Return [x, y] of the center of cell containing provided text 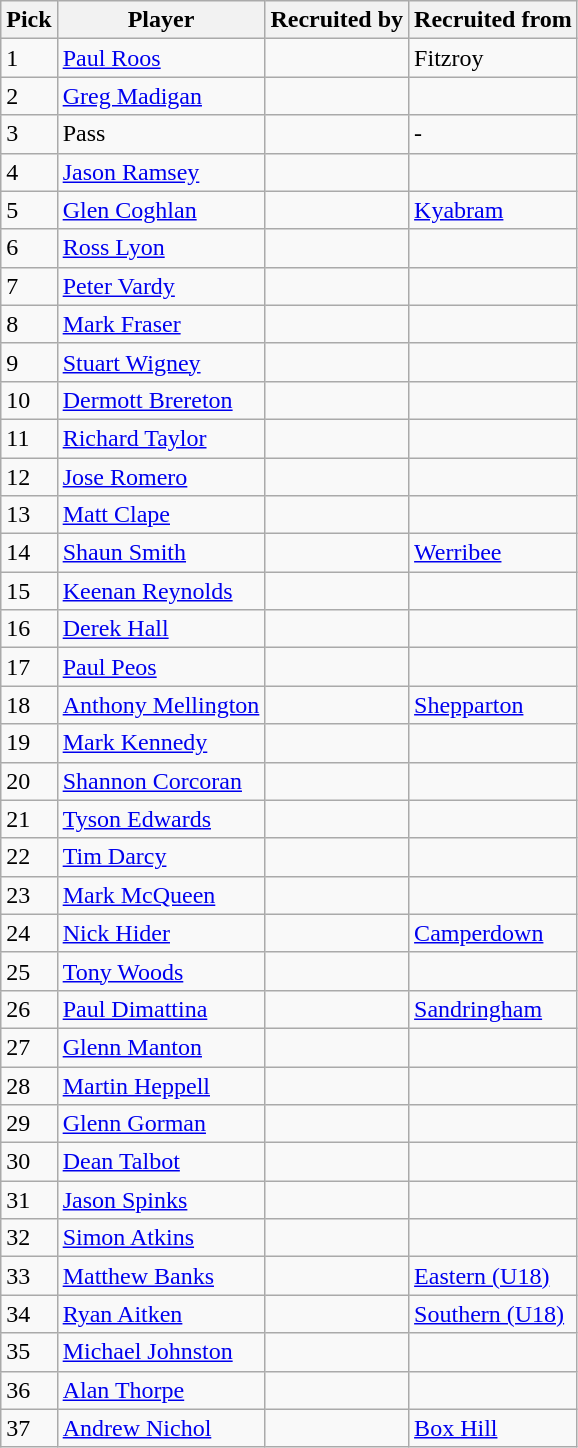
26 [29, 1009]
10 [29, 400]
Camperdown [494, 933]
Andrew Nichol [161, 1428]
Martin Heppell [161, 1085]
Sandringham [494, 1009]
36 [29, 1390]
Recruited from [494, 20]
Pick [29, 20]
23 [29, 895]
27 [29, 1047]
Shepparton [494, 705]
Pass [161, 134]
18 [29, 705]
17 [29, 667]
Glenn Gorman [161, 1124]
1 [29, 58]
Richard Taylor [161, 438]
22 [29, 857]
Werribee [494, 553]
32 [29, 1238]
- [494, 134]
Mark Kennedy [161, 743]
19 [29, 743]
Paul Roos [161, 58]
Eastern (U18) [494, 1276]
Jason Ramsey [161, 172]
Tim Darcy [161, 857]
Tony Woods [161, 971]
Shannon Corcoran [161, 781]
21 [29, 819]
30 [29, 1162]
9 [29, 362]
Simon Atkins [161, 1238]
16 [29, 629]
Southern (U18) [494, 1314]
12 [29, 477]
8 [29, 324]
29 [29, 1124]
4 [29, 172]
Michael Johnston [161, 1352]
Peter Vardy [161, 286]
7 [29, 286]
25 [29, 971]
3 [29, 134]
2 [29, 96]
Player [161, 20]
5 [29, 210]
Fitzroy [494, 58]
Matthew Banks [161, 1276]
Tyson Edwards [161, 819]
Derek Hall [161, 629]
20 [29, 781]
13 [29, 515]
Glen Coghlan [161, 210]
Matt Clape [161, 515]
Paul Dimattina [161, 1009]
35 [29, 1352]
Anthony Mellington [161, 705]
Jose Romero [161, 477]
34 [29, 1314]
Paul Peos [161, 667]
Ross Lyon [161, 248]
Alan Thorpe [161, 1390]
Keenan Reynolds [161, 591]
Stuart Wigney [161, 362]
Dermott Brereton [161, 400]
Nick Hider [161, 933]
6 [29, 248]
24 [29, 933]
14 [29, 553]
Jason Spinks [161, 1200]
Ryan Aitken [161, 1314]
Kyabram [494, 210]
31 [29, 1200]
Greg Madigan [161, 96]
11 [29, 438]
15 [29, 591]
Glenn Manton [161, 1047]
Shaun Smith [161, 553]
Mark Fraser [161, 324]
Box Hill [494, 1428]
Dean Talbot [161, 1162]
33 [29, 1276]
Mark McQueen [161, 895]
Recruited by [337, 20]
37 [29, 1428]
28 [29, 1085]
